Identify which cell holds the provided text, then report its (x, y) central coordinate. 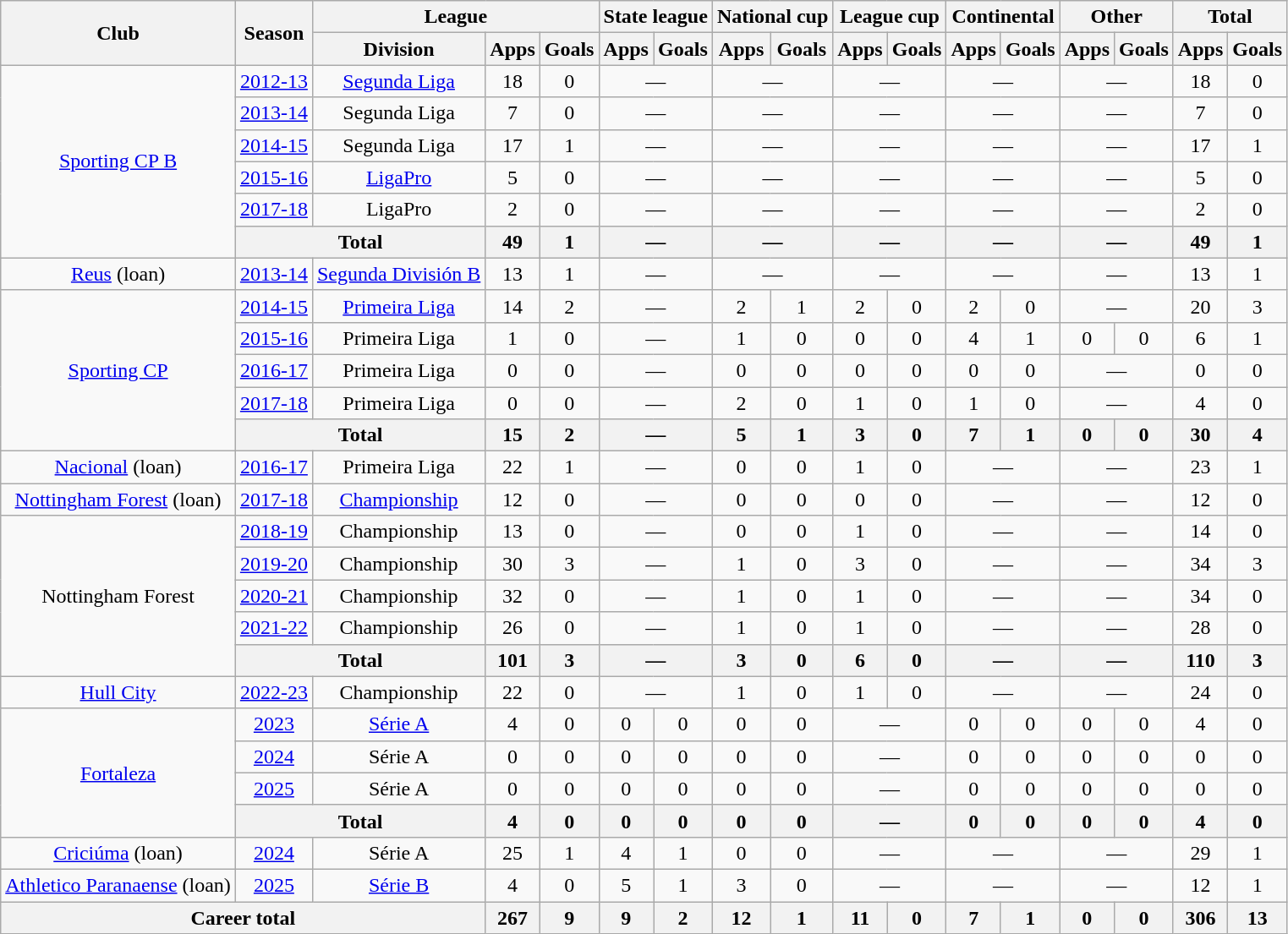
267 (512, 917)
Division (398, 49)
29 (1200, 853)
25 (512, 853)
2012-13 (274, 81)
Série B (398, 885)
Continental (1003, 17)
110 (1200, 660)
League (455, 17)
Fortaleza (118, 773)
2023 (274, 724)
League cup (890, 17)
2022-23 (274, 692)
Reus (loan) (118, 274)
20 (1200, 306)
Season (274, 33)
2020-21 (274, 596)
State league (655, 17)
2019-20 (274, 564)
Athletico Paranaense (loan) (118, 885)
24 (1200, 692)
Nottingham Forest (118, 596)
2021-22 (274, 628)
Sporting CP B (118, 161)
Nacional (loan) (118, 467)
15 (512, 435)
23 (1200, 467)
Career total (244, 917)
Other (1116, 17)
11 (860, 917)
28 (1200, 628)
Club (118, 33)
32 (512, 596)
Segunda División B (398, 274)
2018-19 (274, 532)
Sporting CP (118, 370)
National cup (772, 17)
306 (1200, 917)
26 (512, 628)
Criciúma (loan) (118, 853)
101 (512, 660)
Hull City (118, 692)
Nottingham Forest (loan) (118, 500)
